Extract the [x, y] coordinate from the center of the cell holding the provided text.  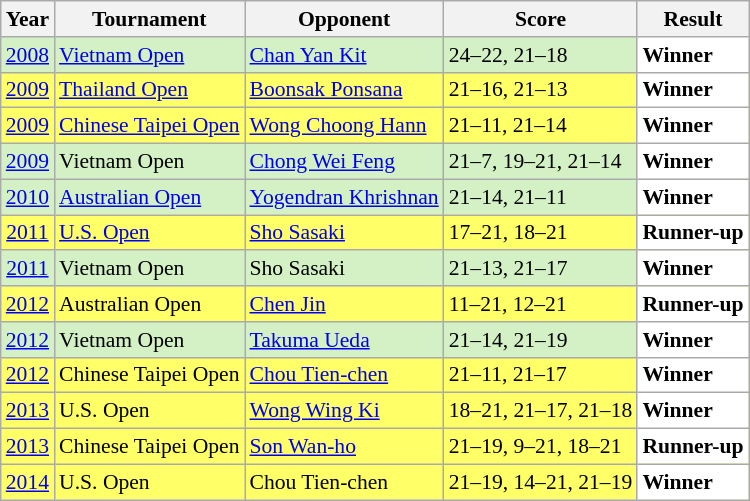
17–21, 18–21 [541, 233]
21–19, 9–21, 18–21 [541, 447]
Chong Wei Feng [344, 162]
21–11, 21–17 [541, 375]
Chan Yan Kit [344, 55]
24–22, 21–18 [541, 55]
21–13, 21–17 [541, 269]
2008 [28, 55]
Yogendran Khrishnan [344, 197]
Boonsak Ponsana [344, 90]
Wong Wing Ki [344, 411]
Takuma Ueda [344, 340]
Opponent [344, 19]
11–21, 12–21 [541, 304]
21–16, 21–13 [541, 90]
Score [541, 19]
18–21, 21–17, 21–18 [541, 411]
21–14, 21–19 [541, 340]
Son Wan-ho [344, 447]
21–14, 21–11 [541, 197]
21–7, 19–21, 21–14 [541, 162]
21–19, 14–21, 21–19 [541, 482]
Chen Jin [344, 304]
Wong Choong Hann [344, 126]
2010 [28, 197]
Result [692, 19]
Year [28, 19]
21–11, 21–14 [541, 126]
2014 [28, 482]
Thailand Open [149, 90]
Tournament [149, 19]
